Detect which cell encompasses the target text, then output its (x, y) center coordinate. 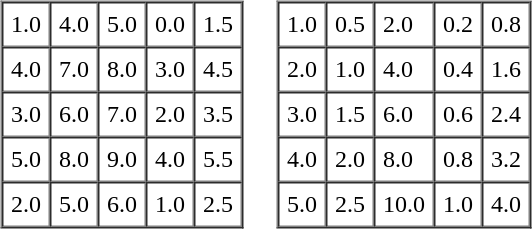
0.6 (458, 114)
3.5 (218, 114)
1.6 (506, 70)
2.4 (506, 114)
0.0 (170, 24)
0.5 (350, 24)
3.2 (506, 160)
5.5 (218, 160)
10.0 (404, 204)
9.0 (122, 160)
0.2 (458, 24)
4.5 (218, 70)
0.4 (458, 70)
